Output the (x, y) coordinate of the center of the cell containing the given text.  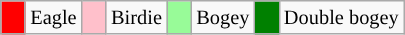
Double bogey (342, 17)
Eagle (53, 17)
Birdie (136, 17)
Bogey (222, 17)
